Determine the (x, y) coordinate at the center of the cell enclosing the given text.  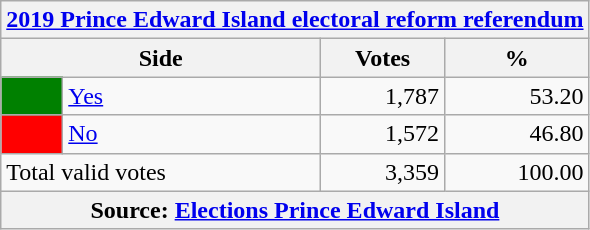
Votes (383, 58)
Total valid votes (161, 172)
Side (161, 58)
46.80 (517, 134)
2019 Prince Edward Island electoral reform referendum (295, 20)
No (192, 134)
Yes (192, 96)
% (517, 58)
Source: Elections Prince Edward Island (295, 210)
53.20 (517, 96)
1,572 (383, 134)
3,359 (383, 172)
100.00 (517, 172)
1,787 (383, 96)
